Locate the cell with the specified text and output its [x, y] center coordinate. 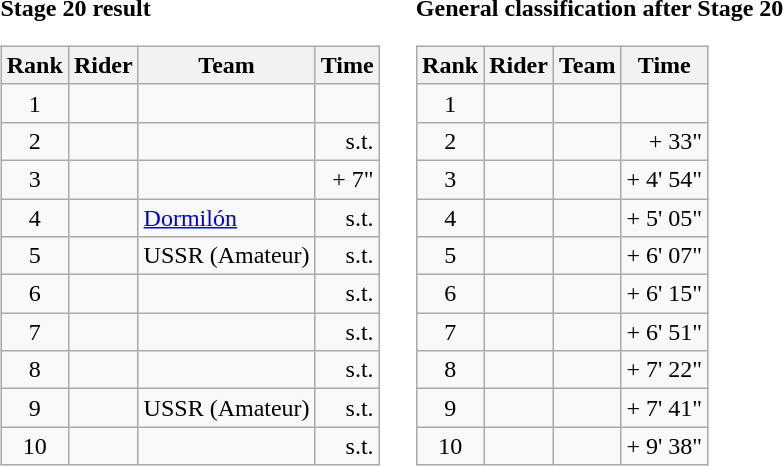
+ 7' 41" [664, 408]
+ 6' 15" [664, 294]
+ 7" [347, 179]
Dormilón [226, 217]
+ 9' 38" [664, 446]
+ 6' 07" [664, 256]
+ 5' 05" [664, 217]
+ 4' 54" [664, 179]
+ 6' 51" [664, 332]
+ 7' 22" [664, 370]
+ 33" [664, 141]
